From the cell containing the given text, extract its center point as (X, Y) coordinate. 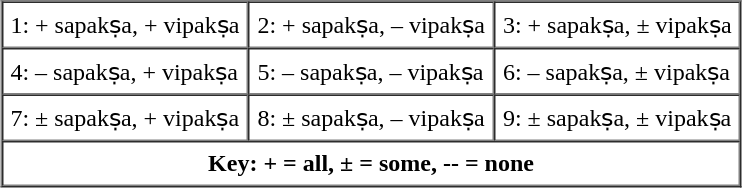
1: + sapakṣa, + vipakṣa (124, 25)
Key: + = all, ± = some, -- = none (370, 164)
7: ± sapakṣa, + vipakṣa (124, 117)
4: – sapakṣa, + vipakṣa (124, 71)
2: + sapakṣa, – vipakṣa (370, 25)
8: ± sapakṣa, – vipakṣa (370, 117)
5: – sapakṣa, – vipakṣa (370, 71)
9: ± sapakṣa, ± vipakṣa (618, 117)
3: + sapakṣa, ± vipakṣa (618, 25)
6: – sapakṣa, ± vipakṣa (618, 71)
